Determine the [X, Y] coordinate at the center of the cell enclosing the given text.  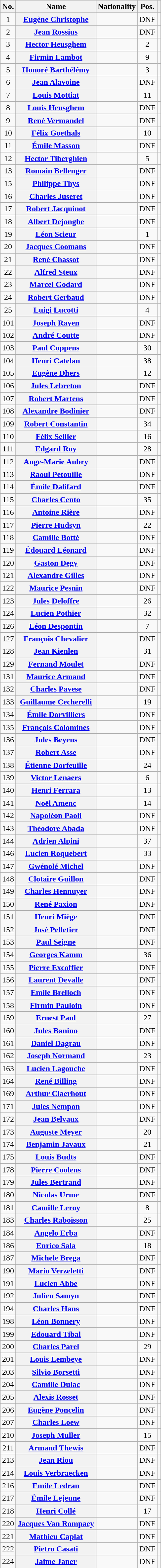
187 [8, 1258]
Félix Sellier [56, 436]
137 [8, 752]
138 [8, 765]
Honoré Barthélémy [56, 70]
Noël Amenc [56, 803]
186 [8, 1245]
32 [147, 613]
Edgard Roy [56, 449]
174 [8, 1144]
201 [8, 1359]
221 [8, 1536]
175 [8, 1157]
Paul Coppens [56, 348]
Maurice Armand [56, 677]
Gaston Degy [56, 563]
158 [8, 1005]
Mario Verzeletti [56, 1271]
Jules Banino [56, 1031]
Robert Jacquinot [56, 209]
28 [147, 449]
Pierre Excoffier [56, 968]
184 [8, 1233]
Charles Hennuyer [56, 891]
117 [8, 525]
183 [8, 1220]
Jacques Van Rompaey [56, 1523]
222 [8, 1549]
127 [8, 639]
Étienne Dorfeuille [56, 765]
Jules Lebreton [56, 386]
Charles Pavese [56, 689]
194 [8, 1309]
Charles Cento [56, 500]
Jaime Janer [56, 1561]
224 [8, 1561]
Angelo Erba [56, 1233]
101 [8, 323]
Silvio Borsetti [56, 1372]
Joseph Normand [56, 1056]
123 [8, 601]
René Vermandel [56, 120]
121 [8, 576]
Eugène Dhers [56, 373]
116 [8, 512]
Nicolas Urme [56, 1195]
François Colomines [56, 727]
30 [147, 348]
Émile Dorvilliers [56, 714]
Pierre Coolens [56, 1169]
Adrien Alpini [56, 841]
119 [8, 550]
Ange-Marie Aubry [56, 462]
François Chevalier [56, 639]
Firmin Pauloin [56, 1005]
126 [8, 626]
217 [8, 1498]
149 [8, 891]
Léon Bonnery [56, 1321]
Camille Leroy [56, 1208]
Camille Dulac [56, 1385]
Emile Brelloch [56, 993]
160 [8, 1031]
Auguste Meyer [56, 1132]
104 [8, 360]
Jean Kienlen [56, 651]
Philippe Thys [56, 184]
173 [8, 1132]
Robert Constantin [56, 424]
Jean Riou [56, 1460]
113 [8, 474]
205 [8, 1397]
109 [8, 424]
Henri Miège [56, 917]
106 [8, 386]
Guillaume Cecherelli [56, 702]
115 [8, 500]
Name [56, 7]
Gwénolé Michel [56, 866]
Eugène Poncelin [56, 1410]
150 [8, 904]
José Pelletier [56, 929]
207 [8, 1423]
141 [8, 803]
Charles Loew [56, 1423]
Nationality [117, 7]
Michele Brega [56, 1258]
155 [8, 968]
Lucien Abbe [56, 1283]
124 [8, 613]
159 [8, 1018]
146 [8, 854]
Armand Thewis [56, 1448]
Arthur Claerhout [56, 1094]
29 [147, 1346]
203 [8, 1372]
Clotaire Guillon [56, 879]
Robert Martens [56, 399]
Jules Nempon [56, 1106]
René Chassot [56, 259]
36 [147, 955]
180 [8, 1195]
163 [8, 1068]
136 [8, 740]
Napoléon Paoli [56, 816]
Raoul Petouille [56, 474]
Benjamin Javaux [56, 1144]
31 [147, 651]
Joseph Muller [56, 1435]
198 [8, 1321]
Alfred Steux [56, 272]
Enrico Sala [56, 1245]
Camille Botté [56, 537]
200 [8, 1346]
Daniel Dagrau [56, 1043]
Charles Parel [56, 1346]
108 [8, 411]
Pietro Casati [56, 1549]
Albert Dejonghe [56, 222]
Ernest Paul [56, 1018]
Louis Verbraecken [56, 1473]
Robert Asse [56, 752]
26 [147, 601]
178 [8, 1169]
161 [8, 1043]
112 [8, 462]
Georges Kamm [56, 955]
Henri Catelan [56, 360]
153 [8, 942]
Fernand Moulet [56, 664]
216 [8, 1486]
No. [8, 7]
Antoine Rière [56, 512]
Paul Seigne [56, 942]
33 [147, 854]
214 [8, 1473]
114 [8, 487]
Edouard Tibal [56, 1334]
172 [8, 1119]
Léon Scieur [56, 234]
206 [8, 1410]
Émile Dalifard [56, 487]
157 [8, 993]
Louis Mottiat [56, 95]
147 [8, 866]
181 [8, 1208]
René Paxion [56, 904]
129 [8, 664]
143 [8, 828]
111 [8, 449]
Charles Hans [56, 1309]
Félix Goethals [56, 133]
René Billing [56, 1081]
131 [8, 677]
105 [8, 373]
Charles Juseret [56, 196]
Mathieu Caplat [56, 1536]
Jules Beyens [56, 740]
Joseph Rayen [56, 323]
192 [8, 1296]
Pierre Hudsyn [56, 525]
Henri Ferrara [56, 790]
213 [8, 1460]
Laurent Devalle [56, 980]
Édouard Léonard [56, 550]
Louis Budts [56, 1157]
191 [8, 1283]
Louis Heusghem [56, 108]
152 [8, 929]
204 [8, 1385]
122 [8, 588]
107 [8, 399]
164 [8, 1081]
210 [8, 1435]
139 [8, 778]
35 [147, 500]
Alexis Rosset [56, 1397]
144 [8, 841]
148 [8, 879]
120 [8, 563]
Alexandre Bodinier [56, 411]
Jean Rossius [56, 32]
Firmin Lambot [56, 57]
Pos. [147, 7]
27 [147, 1018]
Eugène Christophe [56, 19]
Lucien Pothier [56, 613]
Jules Deloffre [56, 601]
Lucien Roquebert [56, 854]
151 [8, 917]
134 [8, 714]
37 [147, 841]
Jean Alavoine [56, 82]
132 [8, 689]
140 [8, 790]
102 [8, 335]
162 [8, 1056]
103 [8, 348]
Luigi Lucotti [56, 310]
135 [8, 727]
14 [147, 803]
Jules Bertrand [56, 1182]
Robert Gerbaud [56, 297]
169 [8, 1094]
Louis Lembeye [56, 1359]
156 [8, 980]
179 [8, 1182]
André Coutte [56, 335]
118 [8, 537]
133 [8, 702]
Maurice Pesnin [56, 588]
Lucien Lagouche [56, 1068]
211 [8, 1448]
Romain Bellenger [56, 171]
Jacques Coomans [56, 247]
190 [8, 1271]
142 [8, 816]
199 [8, 1334]
34 [147, 424]
Théodore Abada [56, 828]
38 [147, 360]
Julien Samyn [56, 1296]
Victor Lenaers [56, 778]
Marcel Godard [56, 285]
Alexandre Gilles [56, 576]
Hector Tiberghien [56, 158]
Émile Masson [56, 145]
Charles Raboisson [56, 1220]
Léon Despontin [56, 626]
Jean Belvaux [56, 1119]
Henri Collé [56, 1511]
171 [8, 1106]
110 [8, 436]
220 [8, 1523]
218 [8, 1511]
154 [8, 955]
Émile Lejeune [56, 1498]
128 [8, 651]
Emile Ledran [56, 1486]
Hector Heusghem [56, 45]
